Provide the (X, Y) coordinate of the cell's center where the given text is located.  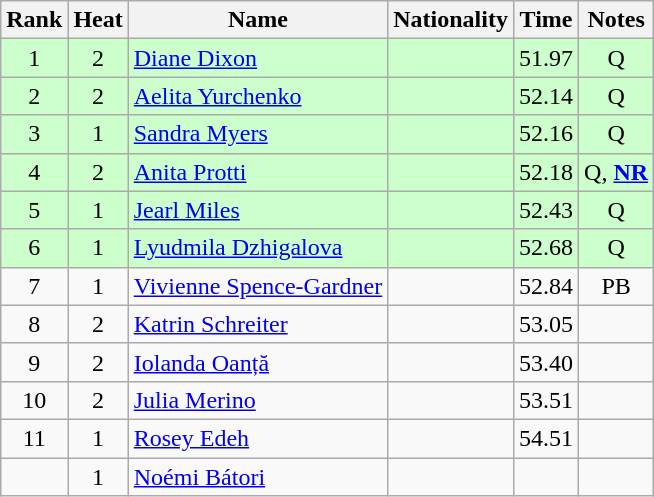
4 (34, 172)
10 (34, 400)
52.16 (546, 134)
7 (34, 286)
51.97 (546, 58)
5 (34, 210)
PB (616, 286)
Time (546, 20)
Rank (34, 20)
Anita Protti (258, 172)
3 (34, 134)
52.43 (546, 210)
52.84 (546, 286)
Jearl Miles (258, 210)
Nationality (451, 20)
Noémi Bátori (258, 477)
Heat (98, 20)
Julia Merino (258, 400)
53.40 (546, 362)
52.18 (546, 172)
Q, NR (616, 172)
Vivienne Spence-Gardner (258, 286)
Aelita Yurchenko (258, 96)
Notes (616, 20)
Katrin Schreiter (258, 324)
Diane Dixon (258, 58)
Sandra Myers (258, 134)
Name (258, 20)
Iolanda Oanță (258, 362)
Lyudmila Dzhigalova (258, 248)
54.51 (546, 438)
8 (34, 324)
Rosey Edeh (258, 438)
53.05 (546, 324)
53.51 (546, 400)
52.68 (546, 248)
6 (34, 248)
52.14 (546, 96)
9 (34, 362)
11 (34, 438)
